Provide the (X, Y) coordinate of the cell's center where the given text is located.  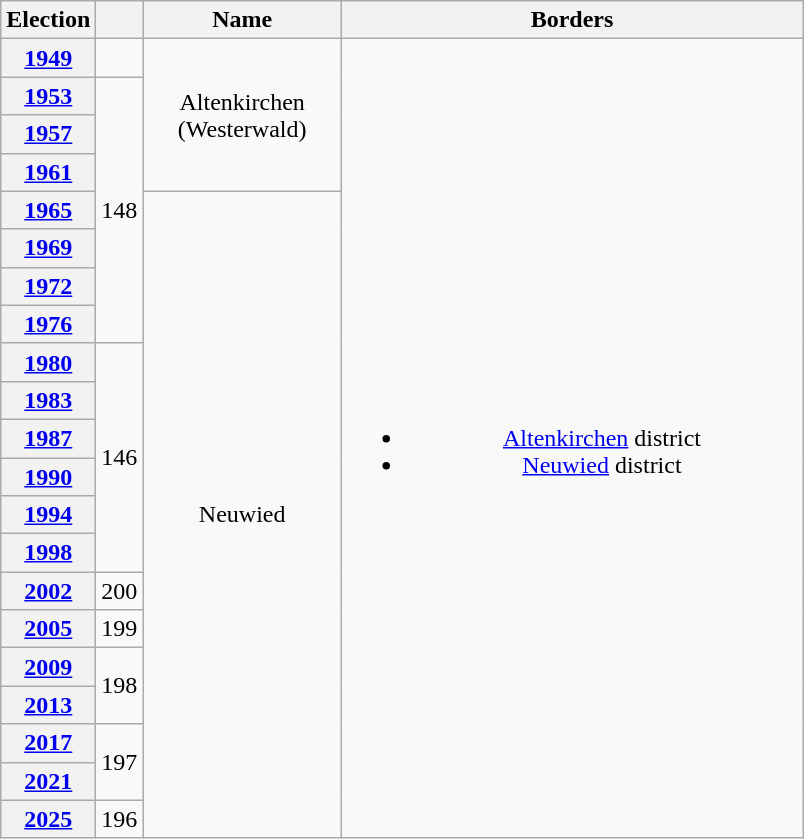
1961 (48, 172)
2009 (48, 667)
1953 (48, 96)
Election (48, 20)
1990 (48, 477)
1965 (48, 210)
1969 (48, 248)
199 (120, 629)
Altenkirchen districtNeuwied district (572, 438)
1987 (48, 438)
2005 (48, 629)
Borders (572, 20)
1949 (48, 58)
197 (120, 762)
2017 (48, 743)
Neuwied (242, 514)
Altenkirchen (Westerwald) (242, 115)
2002 (48, 591)
146 (120, 457)
1980 (48, 362)
Name (242, 20)
1976 (48, 324)
1983 (48, 400)
1998 (48, 553)
1972 (48, 286)
2021 (48, 781)
196 (120, 819)
1957 (48, 134)
2025 (48, 819)
198 (120, 686)
2013 (48, 705)
148 (120, 210)
1994 (48, 515)
200 (120, 591)
